Return the (X, Y) coordinate for the center point of the cell that contains the specified text.  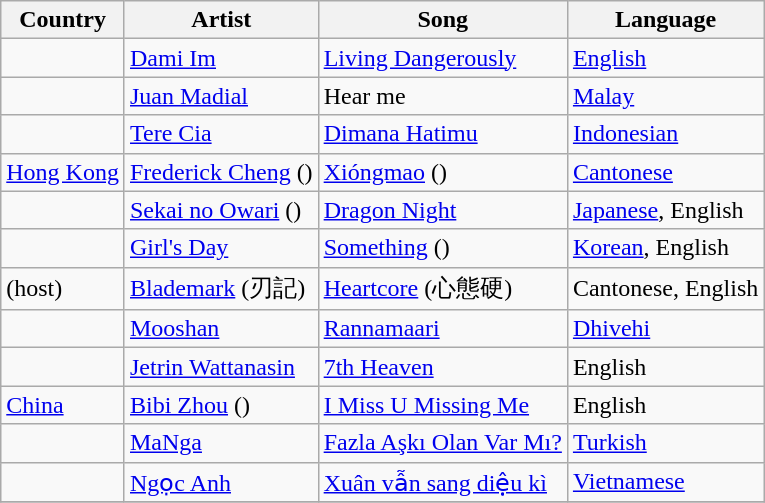
Ngọc Anh (221, 482)
Bibi Zhou () (221, 405)
(host) (63, 288)
Living Dangerously (442, 58)
Artist (221, 20)
Jetrin Wattanasin (221, 367)
China (63, 405)
Japanese, English (665, 210)
Rannamaari (442, 329)
Blademark (刃記) (221, 288)
Tere Cia (221, 134)
Vietnamese (665, 482)
Heartcore (心態硬) (442, 288)
Dami Im (221, 58)
Xióngmao () (442, 172)
Language (665, 20)
Malay (665, 96)
Mooshan (221, 329)
Juan Madial (221, 96)
Indonesian (665, 134)
Hong Kong (63, 172)
Fazla Aşkı Olan Var Mı? (442, 443)
Cantonese (665, 172)
MaNga (221, 443)
Turkish (665, 443)
Dhivehi (665, 329)
Frederick Cheng () (221, 172)
Dimana Hatimu (442, 134)
Dragon Night (442, 210)
7th Heaven (442, 367)
Cantonese, English (665, 288)
Sekai no Owari () (221, 210)
Something () (442, 248)
Korean, English (665, 248)
I Miss U Missing Me (442, 405)
Girl's Day (221, 248)
Song (442, 20)
Xuân vẫn sang diệu kì (442, 482)
Hear me (442, 96)
Country (63, 20)
